Extract the [x, y] coordinate from the center of the cell holding the provided text.  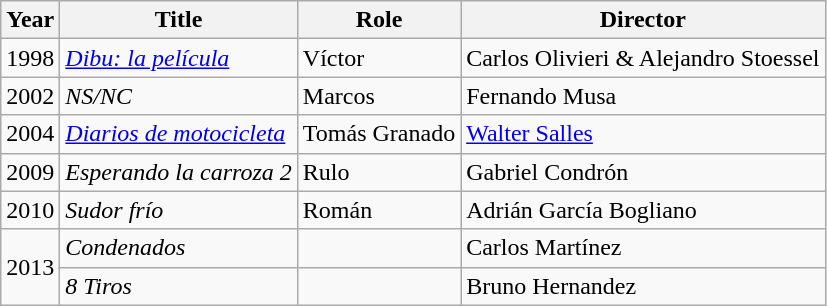
Adrián García Bogliano [643, 210]
Director [643, 20]
2010 [30, 210]
Víctor [378, 58]
Carlos Olivieri & Alejandro Stoessel [643, 58]
Carlos Martínez [643, 248]
Román [378, 210]
Fernando Musa [643, 96]
Dibu: la película [179, 58]
Diarios de motocicleta [179, 134]
8 Tiros [179, 286]
Sudor frío [179, 210]
Gabriel Condrón [643, 172]
2002 [30, 96]
Year [30, 20]
Role [378, 20]
Rulo [378, 172]
Esperando la carroza 2 [179, 172]
1998 [30, 58]
Title [179, 20]
Condenados [179, 248]
Marcos [378, 96]
2013 [30, 267]
Walter Salles [643, 134]
Tomás Granado [378, 134]
2004 [30, 134]
2009 [30, 172]
Bruno Hernandez [643, 286]
NS/NC [179, 96]
